Pinpoint the cell where the given text exists, returning its (X, Y) midpoint coordinate. 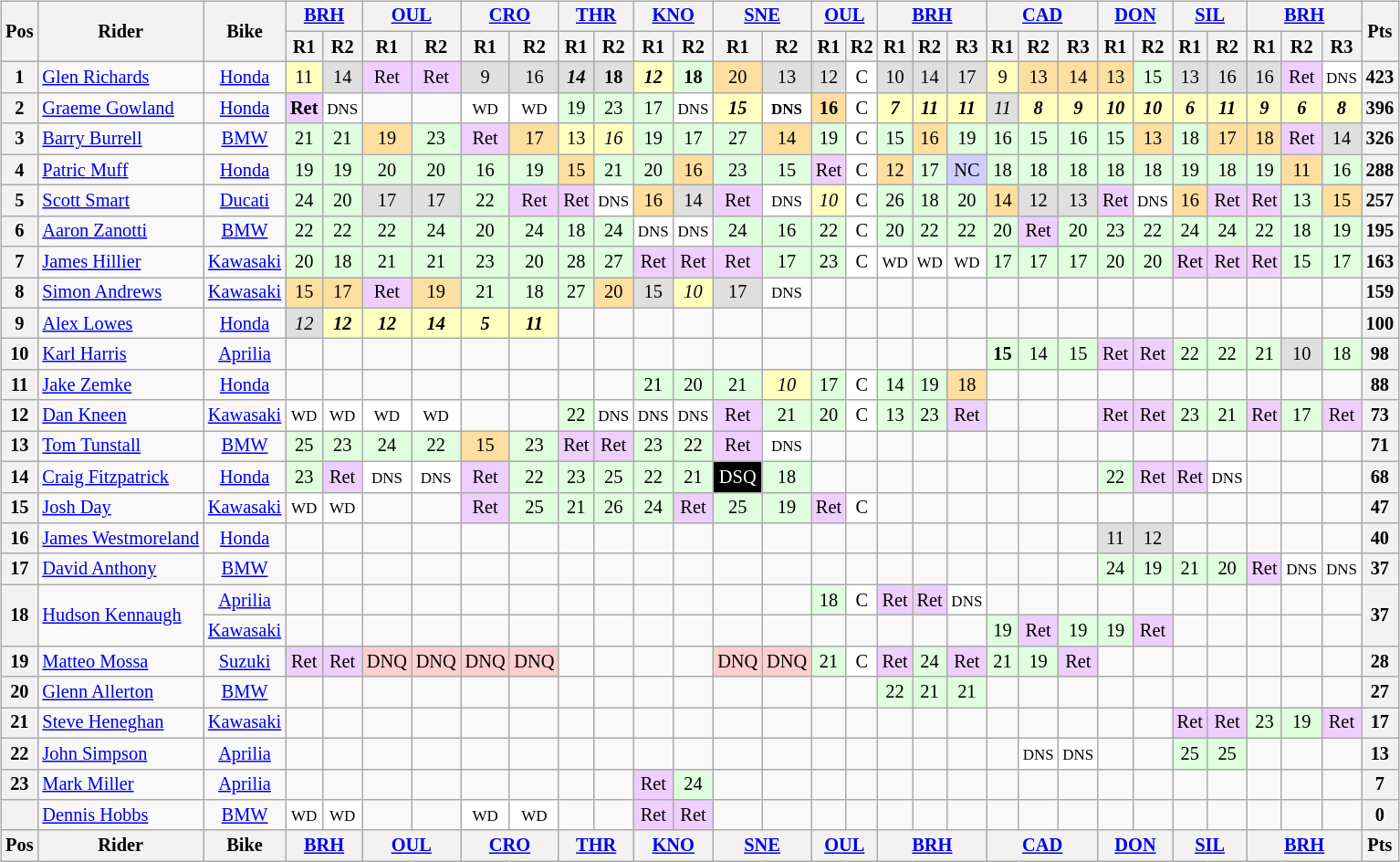
88 (1380, 385)
Suzuki (245, 661)
Glenn Allerton (120, 692)
Josh Day (120, 508)
Scott Smart (120, 201)
Graeme Gowland (120, 109)
Craig Fitzpatrick (120, 477)
423 (1380, 78)
1 (19, 78)
73 (1380, 415)
47 (1380, 508)
James Westmoreland (120, 539)
159 (1380, 293)
Glen Richards (120, 78)
2 (19, 109)
Karl Harris (120, 354)
DSQ (737, 477)
Dan Kneen (120, 415)
Matteo Mossa (120, 661)
Alex Lowes (120, 323)
Tom Tunstall (120, 447)
40 (1380, 539)
257 (1380, 201)
98 (1380, 354)
James Hillier (120, 262)
396 (1380, 109)
71 (1380, 447)
NC (967, 170)
100 (1380, 323)
Barry Burrell (120, 139)
Aaron Zanotti (120, 231)
3 (19, 139)
Ducati (245, 201)
288 (1380, 170)
Steve Heneghan (120, 723)
Simon Andrews (120, 293)
John Simpson (120, 753)
Dennis Hobbs (120, 815)
David Anthony (120, 569)
0 (1380, 815)
Patric Muff (120, 170)
4 (19, 170)
68 (1380, 477)
Jake Zemke (120, 385)
326 (1380, 139)
Hudson Kennaugh (120, 615)
163 (1380, 262)
Mark Miller (120, 784)
195 (1380, 231)
